Provide the [X, Y] coordinate of the cell's center where the given text is located.  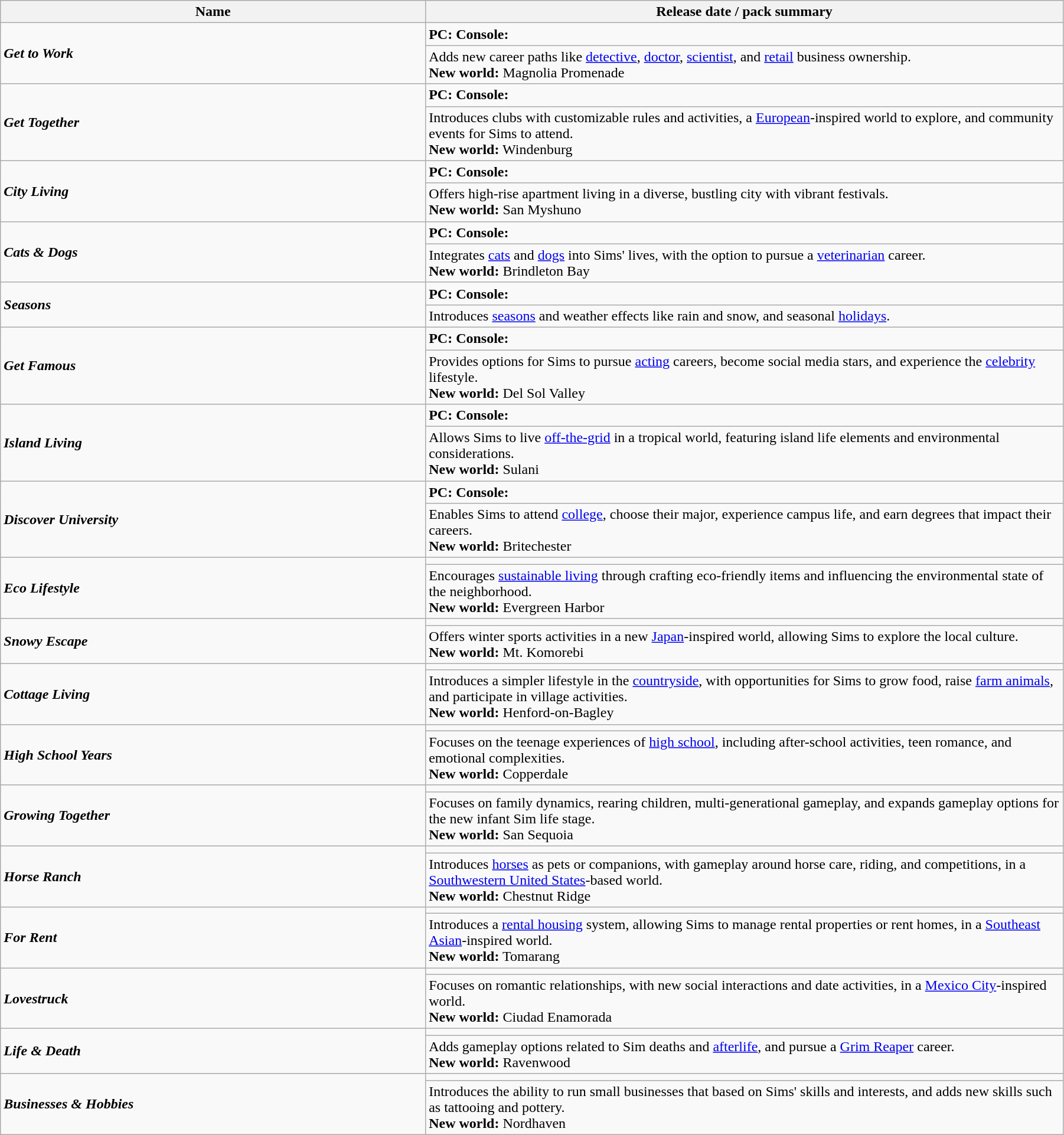
Get Famous [213, 365]
Integrates cats and dogs into Sims' lives, with the option to pursue a veterinarian career.New world: Brindleton Bay [745, 263]
Horse Ranch [213, 876]
Introduces seasons and weather effects like rain and snow, and seasonal holidays. [745, 316]
Focuses on romantic relationships, with new social interactions and date activities, in a Mexico City-inspired world.New world: Ciudad Enamorada [745, 1002]
Release date / pack summary [745, 12]
Growing Together [213, 816]
Introduces a rental housing system, allowing Sims to manage rental properties or rent homes, in a Southeast Asian-inspired world.New world: Tomarang [745, 941]
Seasons [213, 305]
Allows Sims to live off-the-grid in a tropical world, featuring island life elements and environmental considerations.New world: Sulani [745, 454]
Life & Death [213, 1051]
Offers winter sports activities in a new Japan-inspired world, allowing Sims to explore the local culture.New world: Mt. Komorebi [745, 645]
Offers high-rise apartment living in a diverse, bustling city with vibrant festivals.New world: San Myshuno [745, 202]
Cottage Living [213, 694]
Name [213, 12]
Snowy Escape [213, 641]
Provides options for Sims to pursue acting careers, become social media stars, and experience the celebrity lifestyle.New world: Del Sol Valley [745, 377]
Enables Sims to attend college, choose their major, experience campus life, and earn degrees that impact their careers.New world: Britechester [745, 531]
Cats & Dogs [213, 251]
Get to Work [213, 53]
Adds gameplay options related to Sim deaths and afterlife, and pursue a Grim Reaper career.New world: Ravenwood [745, 1054]
City Living [213, 191]
High School Years [213, 754]
For Rent [213, 937]
Lovestruck [213, 999]
Eco Lifestyle [213, 588]
Discover University [213, 519]
Get Together [213, 122]
Businesses & Hobbies [213, 1104]
Focuses on the teenage experiences of high school, including after-school activities, teen romance, and emotional complexities.New world: Copperdale [745, 758]
Island Living [213, 443]
Adds new career paths like detective, doctor, scientist, and retail business ownership.New world: Magnolia Promenade [745, 65]
